Determine the (X, Y) coordinate at the center of the cell enclosing the given text.  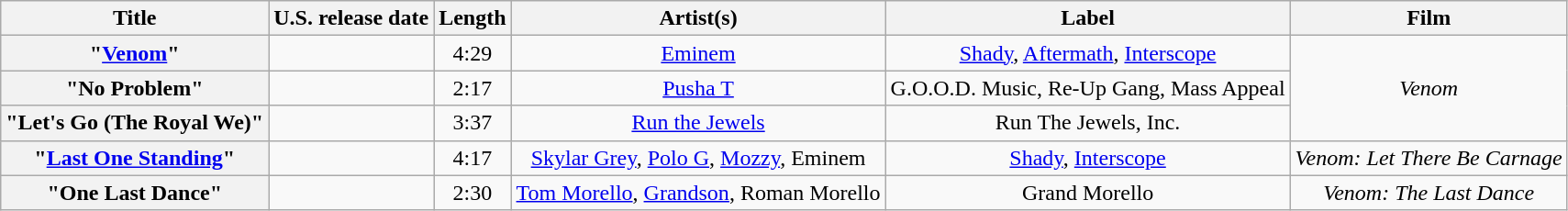
Venom: Let There Be Carnage (1429, 158)
Film (1429, 18)
Pusha T (698, 88)
Shady, Aftermath, Interscope (1088, 53)
4:29 (473, 53)
2:17 (473, 88)
G.O.O.D. Music, Re-Up Gang, Mass Appeal (1088, 88)
Run the Jewels (698, 123)
4:17 (473, 158)
Skylar Grey, Polo G, Mozzy, Eminem (698, 158)
Label (1088, 18)
Tom Morello, Grandson, Roman Morello (698, 193)
Shady, Interscope (1088, 158)
"One Last Dance" (135, 193)
3:37 (473, 123)
Venom: The Last Dance (1429, 193)
Title (135, 18)
Venom (1429, 88)
U.S. release date (351, 18)
"No Problem" (135, 88)
Length (473, 18)
"Venom" (135, 53)
"Let's Go (The Royal We)" (135, 123)
2:30 (473, 193)
Eminem (698, 53)
"Last One Standing" (135, 158)
Artist(s) (698, 18)
Run The Jewels, Inc. (1088, 123)
Grand Morello (1088, 193)
